Locate the cell with the specified text and output its [x, y] center coordinate. 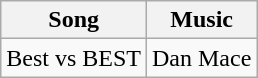
Dan Mace [202, 58]
Best vs BEST [74, 58]
Song [74, 20]
Music [202, 20]
